Provide the [X, Y] coordinate of the cell's center where the given text is located.  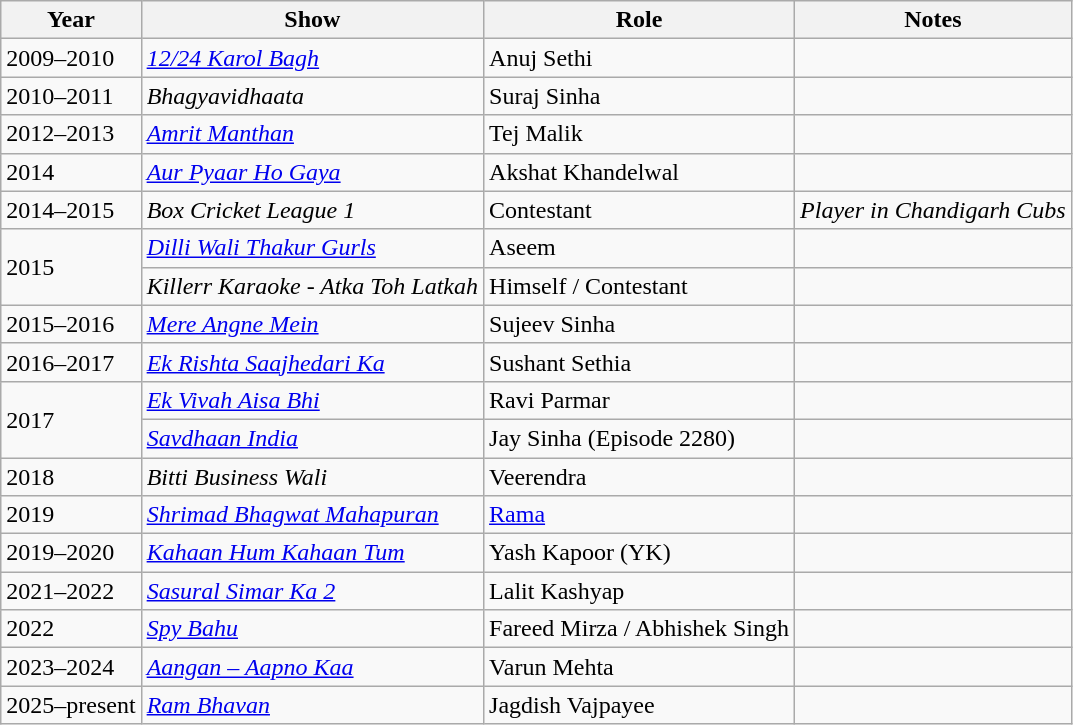
2015 [71, 267]
2014 [71, 172]
Sujeev Sinha [640, 324]
2014–2015 [71, 210]
Aur Pyaar Ho Gaya [312, 172]
Year [71, 20]
Spy Bahu [312, 629]
Ram Bhavan [312, 705]
Aseem [640, 248]
Kahaan Hum Kahaan Tum [312, 553]
2009–2010 [71, 58]
Rama [640, 515]
2025–present [71, 705]
Notes [934, 20]
Mere Angne Mein [312, 324]
2017 [71, 419]
2012–2013 [71, 134]
Box Cricket League 1 [312, 210]
2015–2016 [71, 324]
Yash Kapoor (YK) [640, 553]
Bitti Business Wali [312, 477]
Killerr Karaoke - Atka Toh Latkah [312, 286]
Role [640, 20]
Sasural Simar Ka 2 [312, 591]
Shrimad Bhagwat Mahapuran [312, 515]
Ek Rishta Saajhedari Ka [312, 362]
Himself / Contestant [640, 286]
2022 [71, 629]
Savdhaan India [312, 438]
Contestant [640, 210]
Player in Chandigarh Cubs [934, 210]
Lalit Kashyap [640, 591]
Bhagyavidhaata [312, 96]
2023–2024 [71, 667]
Ek Vivah Aisa Bhi [312, 400]
2019–2020 [71, 553]
12/24 Karol Bagh [312, 58]
Dilli Wali Thakur Gurls [312, 248]
Amrit Manthan [312, 134]
2016–2017 [71, 362]
Fareed Mirza / Abhishek Singh [640, 629]
Akshat Khandelwal [640, 172]
Suraj Sinha [640, 96]
Jagdish Vajpayee [640, 705]
Jay Sinha (Episode 2280) [640, 438]
2021–2022 [71, 591]
Show [312, 20]
2019 [71, 515]
Varun Mehta [640, 667]
Aangan – Aapno Kaa [312, 667]
Anuj Sethi [640, 58]
Tej Malik [640, 134]
2018 [71, 477]
Veerendra [640, 477]
Ravi Parmar [640, 400]
2010–2011 [71, 96]
Sushant Sethia [640, 362]
